Output the [x, y] coordinate of the center of the cell containing the given text.  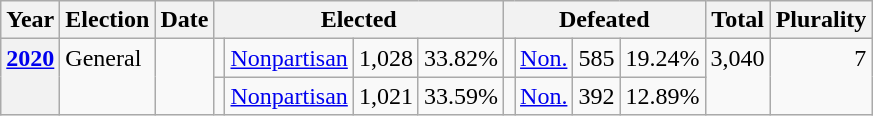
19.24% [662, 58]
33.82% [460, 58]
Year [30, 20]
12.89% [662, 96]
2020 [30, 77]
1,021 [386, 96]
Defeated [604, 20]
1,028 [386, 58]
Plurality [821, 20]
Date [184, 20]
7 [821, 77]
33.59% [460, 96]
585 [596, 58]
392 [596, 96]
Elected [359, 20]
Election [108, 20]
General [108, 77]
Total [738, 20]
3,040 [738, 77]
